Detect which cell encompasses the target text, then output its [X, Y] center coordinate. 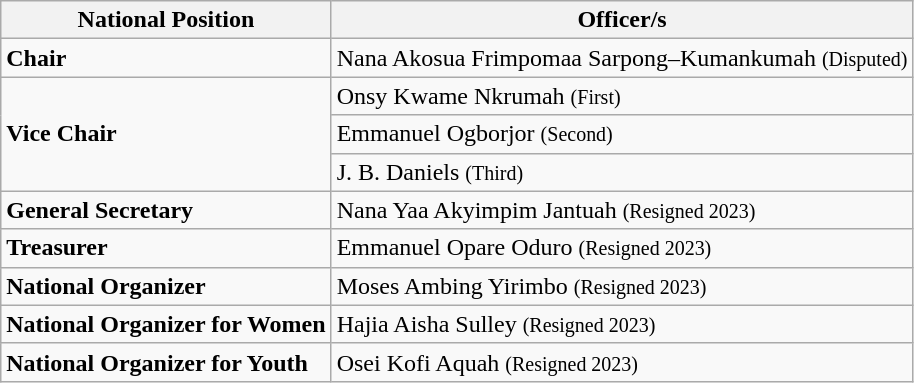
Onsy Kwame Nkrumah (First) [622, 96]
Moses Ambing Yirimbo (Resigned 2023) [622, 286]
National Organizer [166, 286]
Chair [166, 58]
Nana Yaa Akyimpim Jantuah (Resigned 2023) [622, 210]
Hajia Aisha Sulley (Resigned 2023) [622, 324]
J. B. Daniels (Third) [622, 172]
Treasurer [166, 248]
Nana Akosua Frimpomaa Sarpong–Kumankumah (Disputed) [622, 58]
National Organizer for Youth [166, 362]
National Organizer for Women [166, 324]
Osei Kofi Aquah (Resigned 2023) [622, 362]
General Secretary [166, 210]
Vice Chair [166, 134]
Emmanuel Opare Oduro (Resigned 2023) [622, 248]
Officer/s [622, 20]
Emmanuel Ogborjor (Second) [622, 134]
National Position [166, 20]
